Scan for the cell matching the given text and deliver its [x, y] coordinate at center. 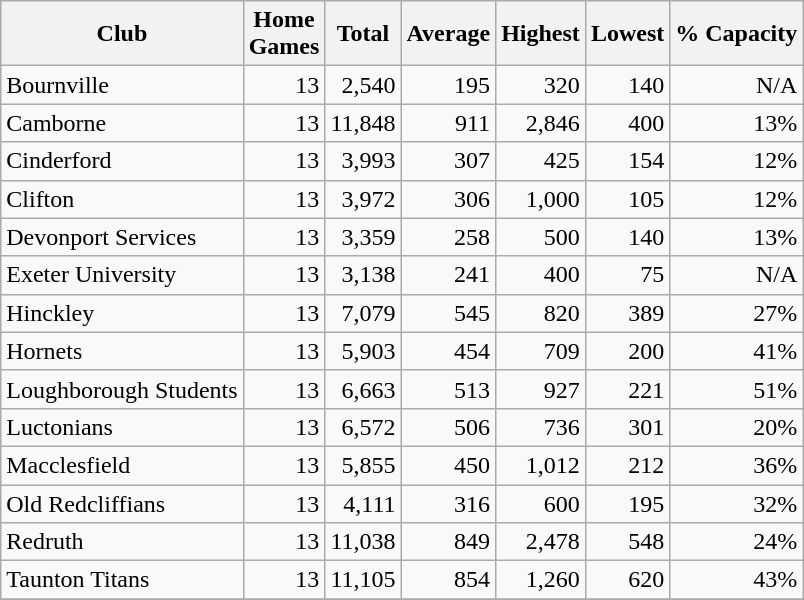
513 [448, 389]
545 [448, 313]
306 [448, 199]
6,572 [363, 427]
911 [448, 123]
600 [541, 503]
454 [448, 351]
4,111 [363, 503]
709 [541, 351]
Lowest [627, 34]
41% [736, 351]
154 [627, 161]
Average [448, 34]
1,260 [541, 580]
548 [627, 542]
Club [122, 34]
389 [627, 313]
Cinderford [122, 161]
Exeter University [122, 275]
Camborne [122, 123]
Luctonians [122, 427]
316 [448, 503]
7,079 [363, 313]
Old Redcliffians [122, 503]
5,855 [363, 465]
75 [627, 275]
6,663 [363, 389]
Bournville [122, 85]
1,000 [541, 199]
32% [736, 503]
11,038 [363, 542]
5,903 [363, 351]
2,540 [363, 85]
105 [627, 199]
27% [736, 313]
221 [627, 389]
1,012 [541, 465]
3,138 [363, 275]
927 [541, 389]
Clifton [122, 199]
% Capacity [736, 34]
20% [736, 427]
Highest [541, 34]
320 [541, 85]
736 [541, 427]
Hornets [122, 351]
36% [736, 465]
620 [627, 580]
Redruth [122, 542]
450 [448, 465]
Total [363, 34]
301 [627, 427]
500 [541, 237]
3,993 [363, 161]
200 [627, 351]
HomeGames [284, 34]
425 [541, 161]
Macclesfield [122, 465]
11,105 [363, 580]
Loughborough Students [122, 389]
212 [627, 465]
2,846 [541, 123]
307 [448, 161]
Taunton Titans [122, 580]
241 [448, 275]
24% [736, 542]
849 [448, 542]
43% [736, 580]
3,972 [363, 199]
11,848 [363, 123]
Devonport Services [122, 237]
3,359 [363, 237]
506 [448, 427]
258 [448, 237]
51% [736, 389]
2,478 [541, 542]
854 [448, 580]
820 [541, 313]
Hinckley [122, 313]
